Return the [X, Y] coordinate for the center point of the cell that contains the specified text.  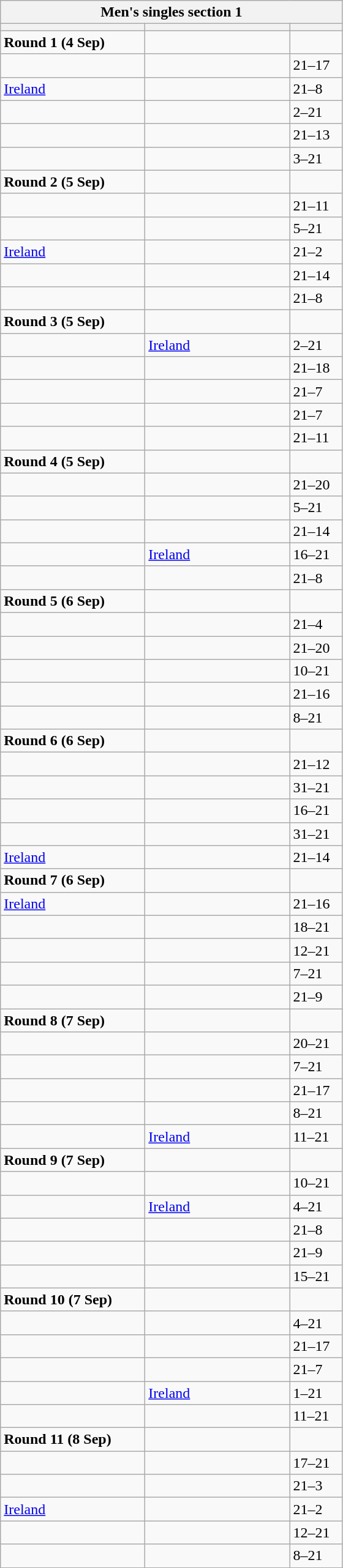
Round 6 (6 Sep) [73, 741]
Round 1 (4 Sep) [73, 42]
3–21 [316, 158]
Round 9 (7 Sep) [73, 1160]
21–13 [316, 135]
Men's singles section 1 [171, 12]
21–18 [316, 368]
21–4 [316, 624]
Round 11 (8 Sep) [73, 1440]
Round 7 (6 Sep) [73, 880]
21–12 [316, 764]
Round 4 (5 Sep) [73, 461]
21–3 [316, 1486]
Round 8 (7 Sep) [73, 1020]
Round 3 (5 Sep) [73, 322]
Round 5 (6 Sep) [73, 601]
1–21 [316, 1393]
15–21 [316, 1276]
Round 10 (7 Sep) [73, 1299]
17–21 [316, 1463]
Round 2 (5 Sep) [73, 182]
20–21 [316, 1044]
18–21 [316, 927]
